Locate the cell with the specified text and output its [x, y] center coordinate. 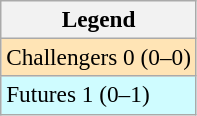
Legend [99, 19]
Challengers 0 (0–0) [99, 57]
Futures 1 (0–1) [99, 95]
